Find where the given text appears and provide that cell's center as (X, Y) coordinate. 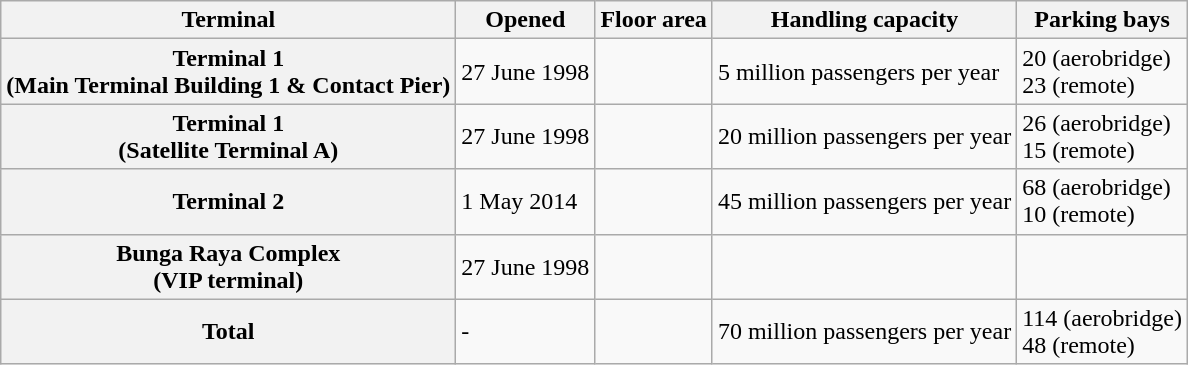
70 million passengers per year (864, 332)
45 million passengers per year (864, 202)
5 million passengers per year (864, 72)
Parking bays (1102, 20)
114 (aerobridge)48 (remote) (1102, 332)
- (526, 332)
Opened (526, 20)
26 (aerobridge)15 (remote) (1102, 136)
Handling capacity (864, 20)
Floor area (654, 20)
20 (aerobridge)23 (remote) (1102, 72)
20 million passengers per year (864, 136)
68 (aerobridge)10 (remote) (1102, 202)
Total (228, 332)
Terminal 1(Main Terminal Building 1 & Contact Pier) (228, 72)
1 May 2014 (526, 202)
Terminal 1(Satellite Terminal A) (228, 136)
Bunga Raya Complex(VIP terminal) (228, 266)
Terminal (228, 20)
Terminal 2 (228, 202)
